Provide the (X, Y) coordinate of the cell's center where the given text is located.  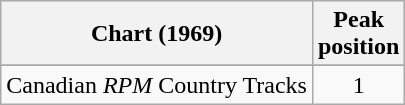
Canadian RPM Country Tracks (157, 85)
Chart (1969) (157, 34)
Peakposition (358, 34)
1 (358, 85)
